Identify which cell holds the provided text, then report its [x, y] central coordinate. 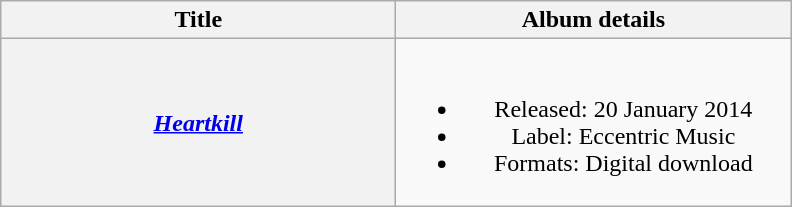
Title [198, 20]
Heartkill [198, 122]
Released: 20 January 2014Label: Eccentric MusicFormats: Digital download [594, 122]
Album details [594, 20]
